Detect which cell encompasses the target text, then output its [X, Y] center coordinate. 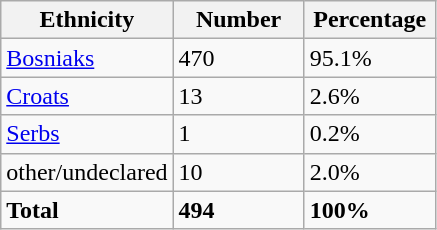
Serbs [87, 134]
100% [370, 210]
470 [238, 58]
13 [238, 96]
1 [238, 134]
10 [238, 172]
2.6% [370, 96]
Total [87, 210]
0.2% [370, 134]
2.0% [370, 172]
Bosniaks [87, 58]
Ethnicity [87, 20]
Percentage [370, 20]
Number [238, 20]
494 [238, 210]
95.1% [370, 58]
Croats [87, 96]
other/undeclared [87, 172]
